Extract the [x, y] coordinate from the center of the cell holding the provided text.  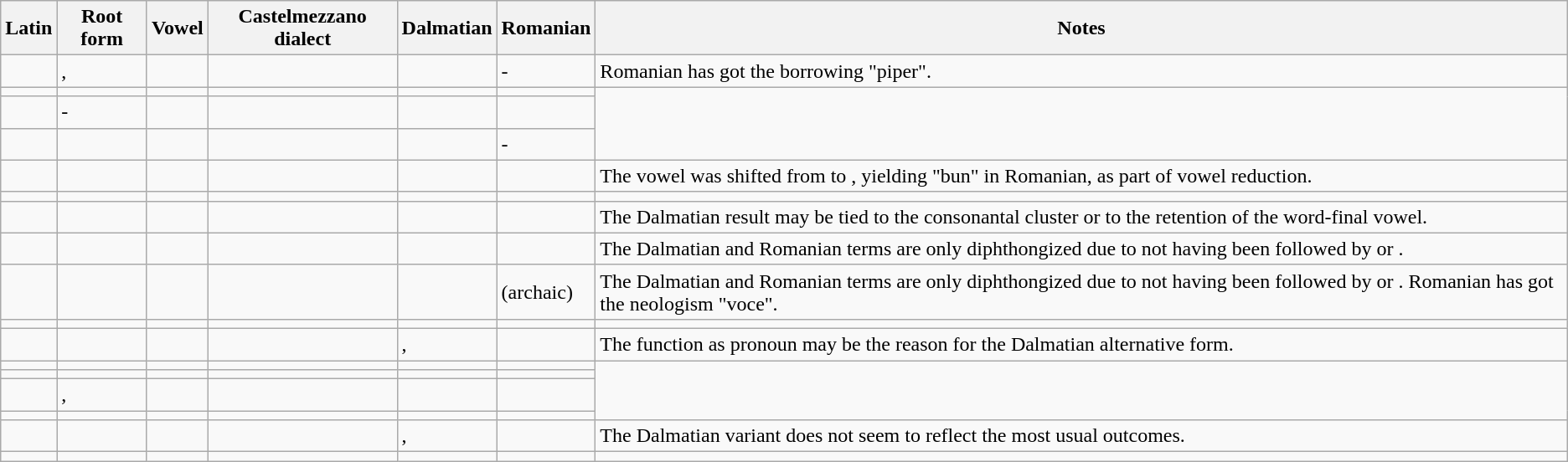
Dalmatian [447, 28]
Romanian has got the borrowing "piper". [1081, 71]
The function as pronoun may be the reason for the Dalmatian alternative form. [1081, 344]
Vowel [178, 28]
Latin [28, 28]
Castelmezzano dialect [302, 28]
The Dalmatian variant does not seem to reflect the most usual outcomes. [1081, 436]
(archaic) [546, 291]
The Dalmatian and Romanian terms are only diphthongized due to not having been followed by or . Romanian has got the neologism "voce". [1081, 291]
Romanian [546, 28]
The vowel was shifted from to , yielding "bun" in Romanian, as part of vowel reduction. [1081, 176]
Root form [102, 28]
The Dalmatian result may be tied to the consonantal cluster or to the retention of the word-final vowel. [1081, 217]
The Dalmatian and Romanian terms are only diphthongized due to not having been followed by or . [1081, 249]
Notes [1081, 28]
